Identify which cell holds the provided text, then report its [x, y] central coordinate. 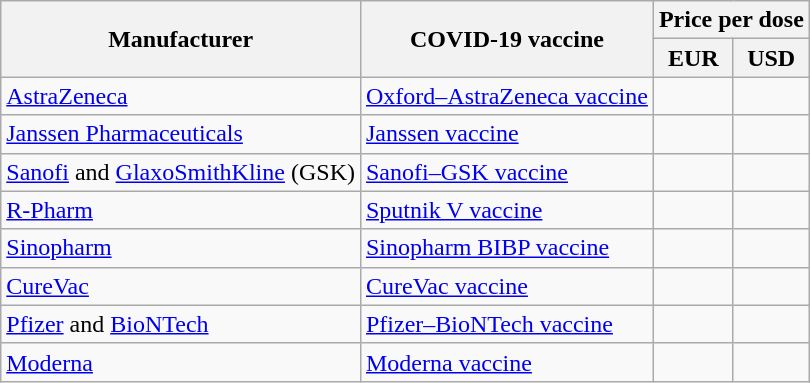
EUR [693, 58]
Moderna [181, 362]
R-Pharm [181, 210]
Price per dose [731, 20]
Sputnik V vaccine [506, 210]
COVID-19 vaccine [506, 39]
CureVac vaccine [506, 286]
Pfizer and BioNTech [181, 324]
Janssen vaccine [506, 134]
Pfizer–BioNTech vaccine [506, 324]
AstraZeneca [181, 96]
Sanofi–GSK vaccine [506, 172]
CureVac [181, 286]
Oxford–AstraZeneca vaccine [506, 96]
Janssen Pharmaceuticals [181, 134]
USD [771, 58]
Sanofi and GlaxoSmithKline (GSK) [181, 172]
Manufacturer [181, 39]
Sinopharm [181, 248]
Sinopharm BIBP vaccine [506, 248]
Moderna vaccine [506, 362]
